Search for the cell housing the specified text and yield its (X, Y) center coordinate. 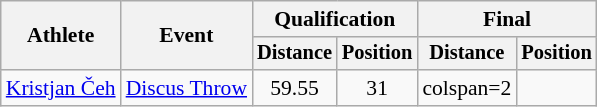
Final (506, 19)
59.55 (294, 88)
Qualification (334, 19)
Discus Throw (186, 88)
Event (186, 36)
31 (377, 88)
Athlete (61, 36)
Kristjan Čeh (61, 88)
colspan=2 (466, 88)
